Capture the cell that displays the provided text and extract its (X, Y) central coordinate. 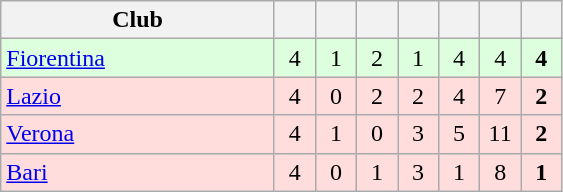
Club (138, 20)
7 (500, 96)
Verona (138, 134)
11 (500, 134)
5 (460, 134)
8 (500, 172)
Lazio (138, 96)
Fiorentina (138, 58)
Bari (138, 172)
